Identify which cell holds the provided text, then report its [x, y] central coordinate. 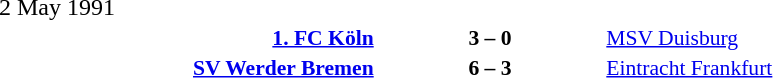
3 – 0 [490, 38]
